Capture the cell that displays the provided text and extract its (X, Y) central coordinate. 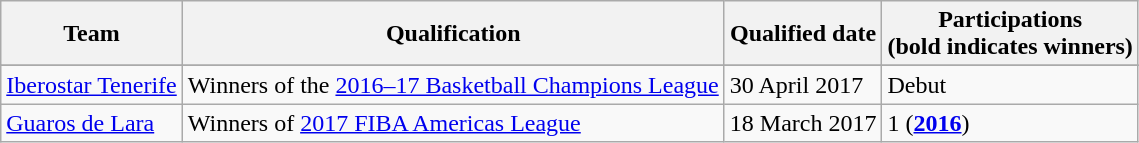
Team (92, 34)
Winners of the 2016–17 Basketball Champions League (453, 85)
Participations (bold indicates winners) (1010, 34)
Iberostar Tenerife (92, 85)
Qualification (453, 34)
Winners of 2017 FIBA Americas League (453, 123)
Guaros de Lara (92, 123)
1 (2016) (1010, 123)
Qualified date (803, 34)
30 April 2017 (803, 85)
18 March 2017 (803, 123)
Debut (1010, 85)
